Return (X, Y) of the center of cell containing provided text 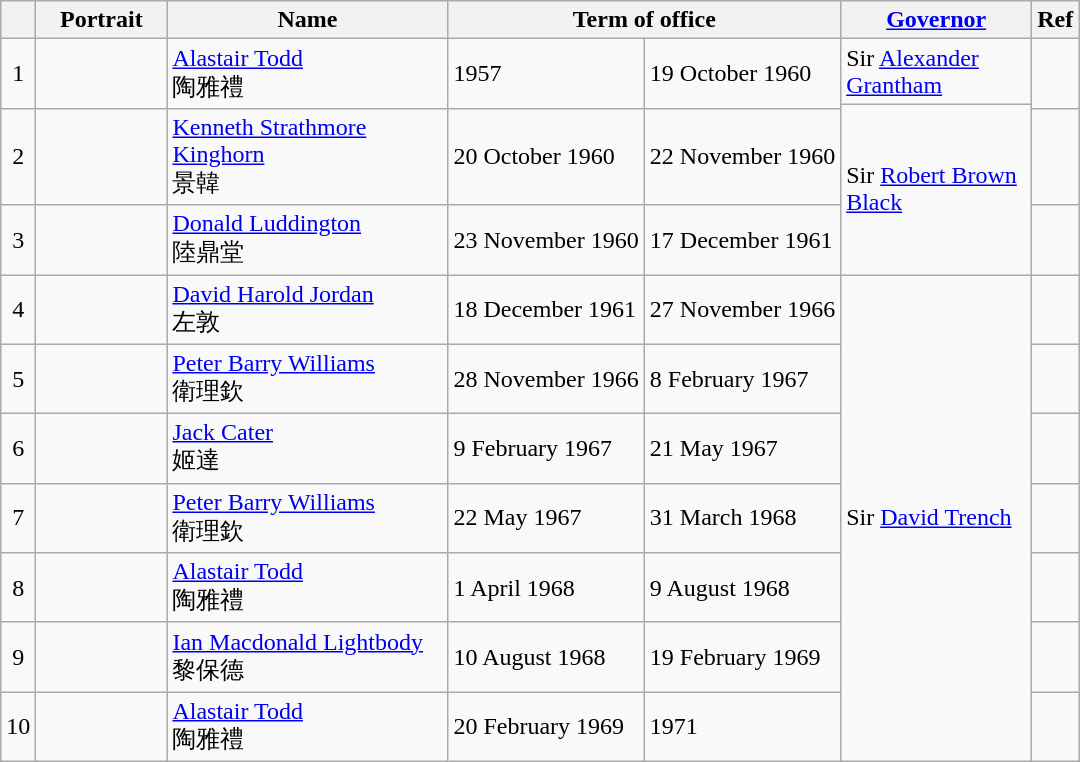
3 (18, 240)
1971 (742, 727)
17 December 1961 (742, 240)
6 (18, 449)
22 November 1960 (742, 156)
21 May 1967 (742, 449)
Sir David Trench (936, 518)
2 (18, 156)
Portrait (102, 20)
9 February 1967 (546, 449)
Governor (936, 20)
10 (18, 727)
9 (18, 657)
5 (18, 379)
Jack Cater姬達 (308, 449)
1 April 1968 (546, 588)
4 (18, 309)
David Harold Jordan左敦 (308, 309)
20 October 1960 (546, 156)
28 November 1966 (546, 379)
9 August 1968 (742, 588)
31 March 1968 (742, 518)
Sir Alexander Grantham (936, 72)
Kenneth Strathmore Kinghorn景韓 (308, 156)
20 February 1969 (546, 727)
8 February 1967 (742, 379)
Peter Barry Williams衛理欽 (308, 379)
Peter Barry Williams 衛理欽 (308, 518)
22 May 1967 (546, 518)
Donald Luddington陸鼎堂 (308, 240)
8 (18, 588)
Ian Macdonald Lightbody黎保德 (308, 657)
Name (308, 20)
19 October 1960 (742, 74)
7 (18, 518)
27 November 1966 (742, 309)
19 February 1969 (742, 657)
10 August 1968 (546, 657)
1957 (546, 74)
Ref (1056, 20)
Sir Robert Brown Black (936, 190)
Term of office (644, 20)
1 (18, 74)
18 December 1961 (546, 309)
23 November 1960 (546, 240)
